Output the (x, y) coordinate of the center of the cell containing the given text.  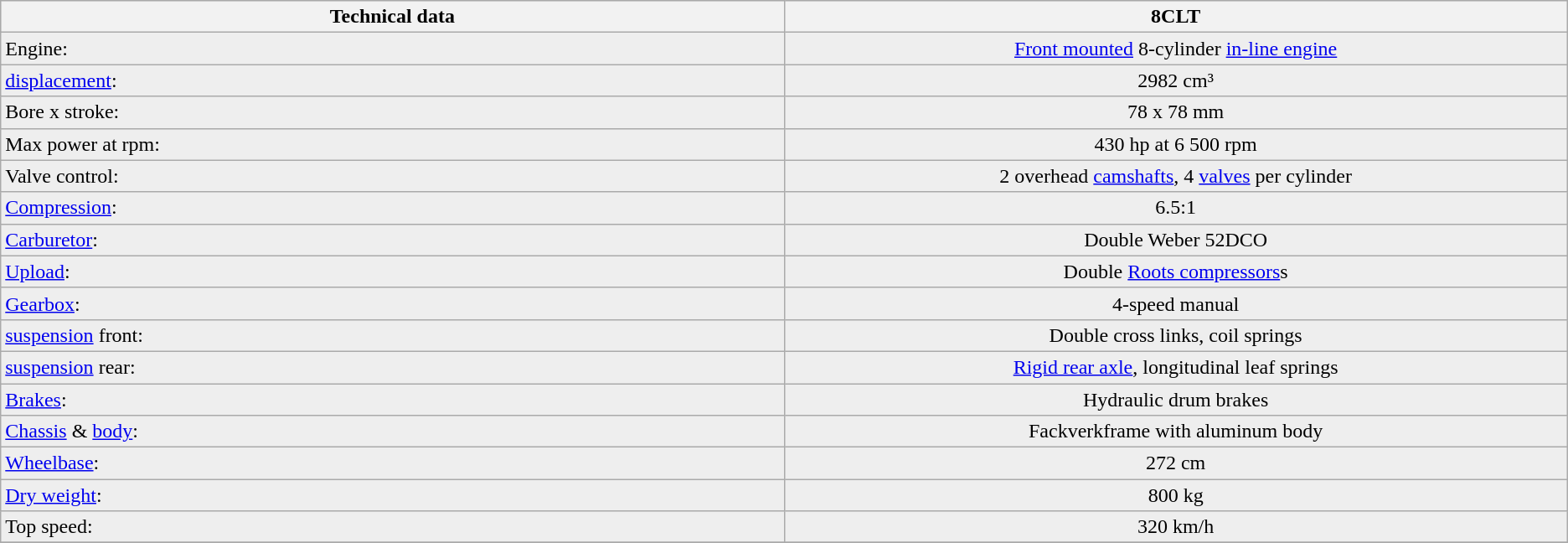
Upload: (392, 271)
Double Roots compressorss (1176, 271)
Engine: (392, 49)
2982 cm³ (1176, 80)
Gearbox: (392, 303)
Valve control: (392, 176)
Compression: (392, 208)
suspension rear: (392, 367)
Technical data (392, 17)
800 kg (1176, 495)
272 cm (1176, 463)
Wheelbase: (392, 463)
Dry weight: (392, 495)
4-speed manual (1176, 303)
Fackverkframe with aluminum body (1176, 432)
Hydraulic drum brakes (1176, 400)
suspension front: (392, 335)
Front mounted 8-cylinder in-line engine (1176, 49)
6.5:1 (1176, 208)
Chassis & body: (392, 432)
430 hp at 6 500 rpm (1176, 144)
Top speed: (392, 527)
displacement: (392, 80)
Double Weber 52DCO (1176, 240)
78 x 78 mm (1176, 112)
Max power at rpm: (392, 144)
Brakes: (392, 400)
320 km/h (1176, 527)
Rigid rear axle, longitudinal leaf springs (1176, 367)
2 overhead camshafts, 4 valves per cylinder (1176, 176)
8CLT (1176, 17)
Carburetor: (392, 240)
Double cross links, coil springs (1176, 335)
Bore x stroke: (392, 112)
